Return the (x, y) coordinate for the center point of the cell that contains the specified text.  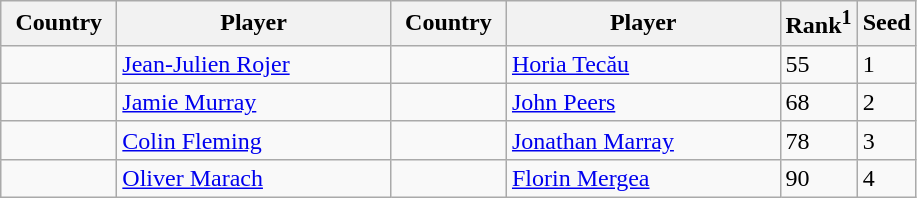
90 (818, 178)
4 (886, 178)
Jamie Murray (254, 102)
68 (818, 102)
John Peers (643, 102)
Rank1 (818, 24)
Florin Mergea (643, 178)
Seed (886, 24)
Jonathan Marray (643, 140)
Oliver Marach (254, 178)
2 (886, 102)
Jean-Julien Rojer (254, 64)
3 (886, 140)
Colin Fleming (254, 140)
Horia Tecău (643, 64)
1 (886, 64)
78 (818, 140)
55 (818, 64)
